Capture the cell that displays the provided text and extract its [X, Y] central coordinate. 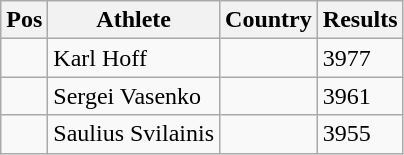
Pos [24, 20]
3961 [360, 96]
Saulius Svilainis [134, 134]
3977 [360, 58]
Results [360, 20]
Athlete [134, 20]
3955 [360, 134]
Sergei Vasenko [134, 96]
Country [269, 20]
Karl Hoff [134, 58]
